Find where the given text appears and provide that cell's center as [x, y] coordinate. 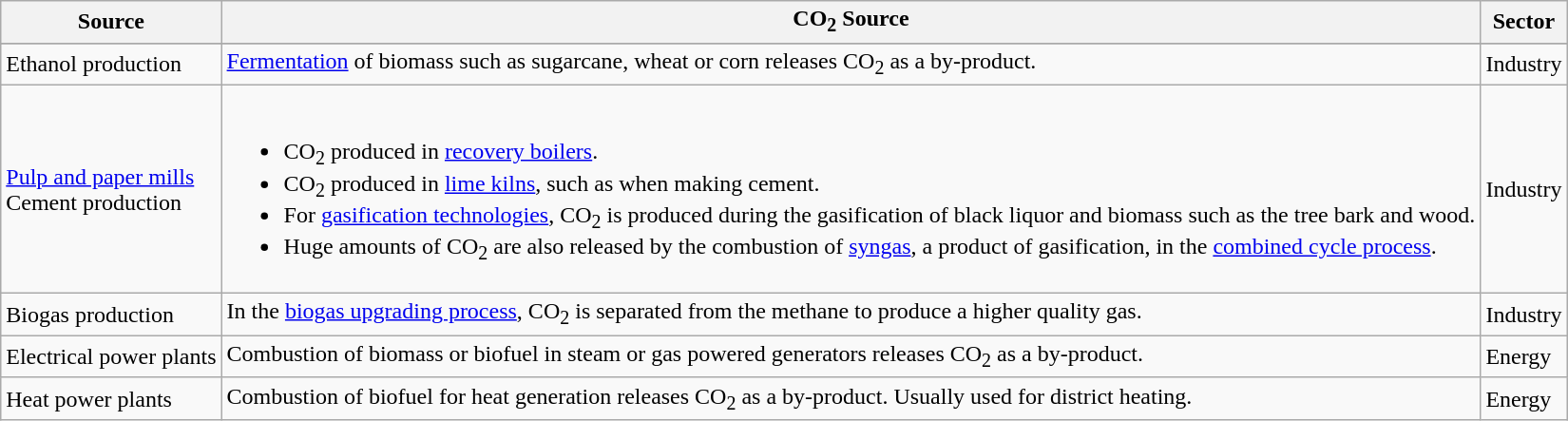
Sector [1524, 22]
Heat power plants [111, 398]
In the biogas upgrading process, CO2 is separated from the methane to produce a higher quality gas. [851, 315]
Ethanol production [111, 64]
Electrical power plants [111, 356]
Biogas production [111, 315]
Source [111, 22]
Fermentation of biomass such as sugarcane, wheat or corn releases CO2 as a by-product. [851, 64]
Combustion of biofuel for heat generation releases CO2 as a by-product. Usually used for district heating. [851, 398]
Combustion of biomass or biofuel in steam or gas powered generators releases CO2 as a by-product. [851, 356]
Pulp and paper millsCement production [111, 188]
CO2 Source [851, 22]
